Find where the given text appears and provide that cell's center as (x, y) coordinate. 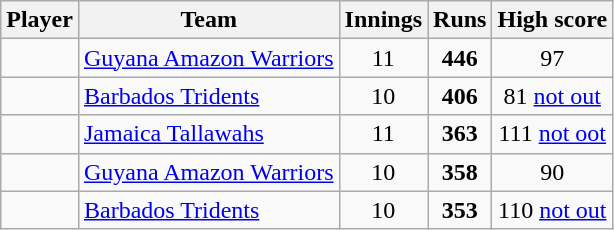
Innings (383, 20)
353 (460, 210)
97 (552, 58)
Team (208, 20)
Runs (460, 20)
High score (552, 20)
Jamaica Tallawahs (208, 134)
90 (552, 172)
Player (40, 20)
111 not oot (552, 134)
81 not out (552, 96)
363 (460, 134)
110 not out (552, 210)
446 (460, 58)
358 (460, 172)
406 (460, 96)
